Capture the cell that displays the provided text and extract its (X, Y) central coordinate. 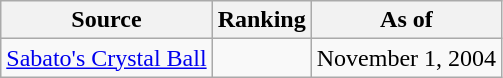
As of (406, 20)
Source (106, 20)
Ranking (262, 20)
Sabato's Crystal Ball (106, 58)
November 1, 2004 (406, 58)
